For the text-containing cell, return its midpoint in (x, y) coordinate format. 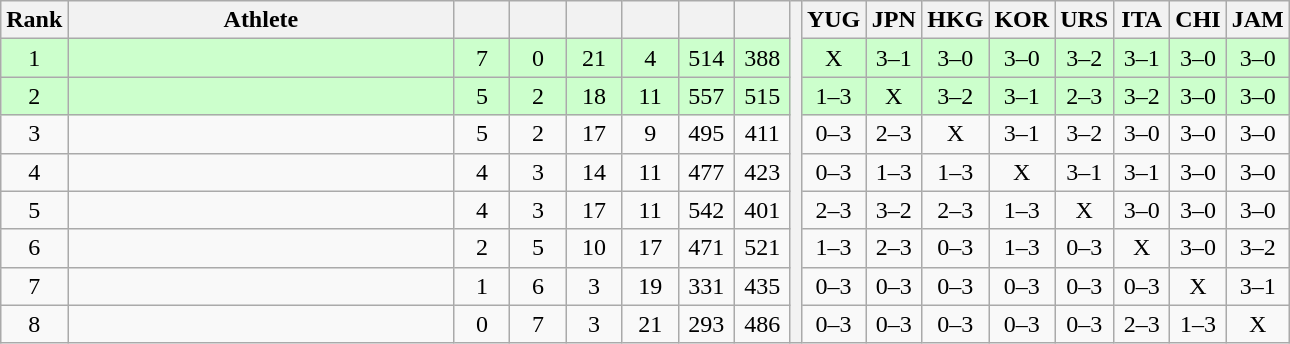
477 (706, 172)
14 (594, 172)
515 (762, 96)
Athlete (261, 20)
CHI (1198, 20)
10 (594, 248)
JAM (1258, 20)
ITA (1142, 20)
557 (706, 96)
411 (762, 134)
9 (650, 134)
18 (594, 96)
JPN (894, 20)
URS (1084, 20)
8 (34, 324)
YUG (833, 20)
401 (762, 210)
KOR (1022, 20)
HKG (956, 20)
423 (762, 172)
435 (762, 286)
514 (706, 58)
388 (762, 58)
471 (706, 248)
331 (706, 286)
293 (706, 324)
19 (650, 286)
495 (706, 134)
521 (762, 248)
542 (706, 210)
Rank (34, 20)
486 (762, 324)
